Find where the given text appears and provide that cell's center as [x, y] coordinate. 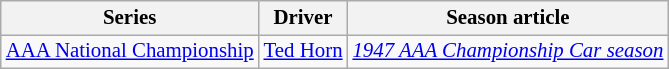
Driver [304, 18]
AAA National Championship [130, 51]
Ted Horn [304, 51]
Season article [508, 18]
Series [130, 18]
1947 AAA Championship Car season [508, 51]
